Extract the (X, Y) coordinate from the center of the cell holding the provided text.  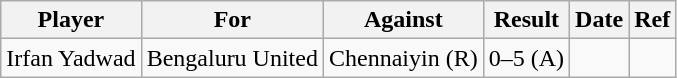
For (232, 20)
Ref (652, 20)
Player (71, 20)
Against (403, 20)
Bengaluru United (232, 58)
Result (526, 20)
Chennaiyin (R) (403, 58)
0–5 (A) (526, 58)
Irfan Yadwad (71, 58)
Date (600, 20)
